Provide the (x, y) coordinate of the cell's center where the given text is located.  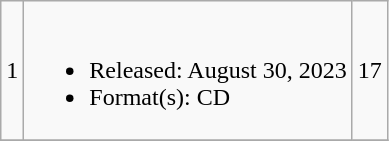
17 (370, 71)
1 (12, 71)
Released: August 30, 2023Format(s): CD (188, 71)
